Determine the [x, y] coordinate at the center of the cell enclosing the given text.  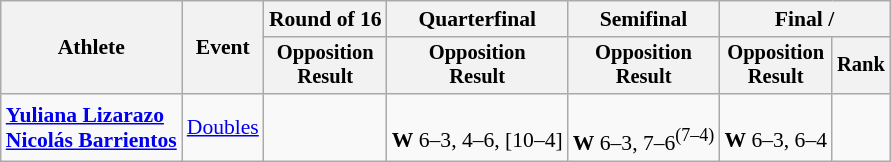
Round of 16 [326, 19]
W 6–3, 6–4 [776, 128]
Final / [804, 19]
Event [223, 48]
Quarterfinal [478, 19]
W 6–3, 7–6(7–4) [644, 128]
Semifinal [644, 19]
Yuliana LizarazoNicolás Barrientos [92, 128]
Rank [861, 66]
Athlete [92, 48]
W 6–3, 4–6, [10–4] [478, 128]
Doubles [223, 128]
